Search for the cell housing the specified text and yield its [x, y] center coordinate. 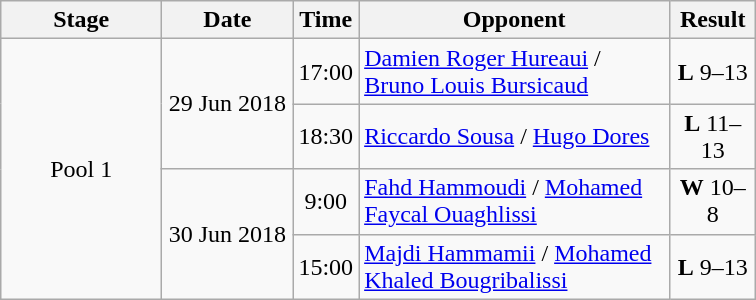
Date [228, 20]
Result [713, 20]
9:00 [326, 202]
L 11–13 [713, 136]
Opponent [514, 20]
Damien Roger Hureaui / Bruno Louis Bursicaud [514, 72]
Stage [82, 20]
W 10–8 [713, 202]
30 Jun 2018 [228, 234]
18:30 [326, 136]
29 Jun 2018 [228, 104]
17:00 [326, 72]
15:00 [326, 266]
Majdi Hammamii / Mohamed Khaled Bougribalissi [514, 266]
Riccardo Sousa / Hugo Dores [514, 136]
Time [326, 20]
Fahd Hammoudi / Mohamed Faycal Ouaghlissi [514, 202]
Pool 1 [82, 169]
